Scan for the cell matching the given text and deliver its (x, y) coordinate at center. 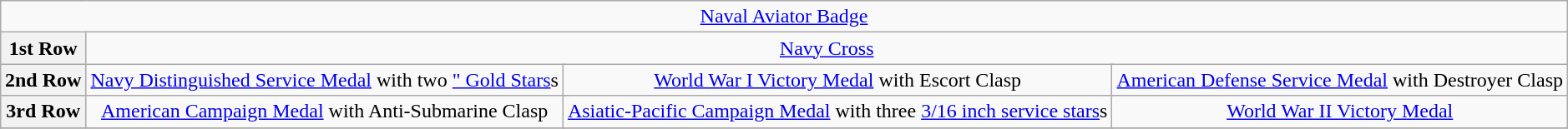
3rd Row (43, 112)
Navy Distinguished Service Medal with two " Gold Starss (325, 80)
2nd Row (43, 80)
Navy Cross (827, 48)
American Defense Service Medal with Destroyer Clasp (1340, 80)
World War I Victory Medal with Escort Clasp (837, 80)
American Campaign Medal with Anti-Submarine Clasp (325, 112)
World War II Victory Medal (1340, 112)
1st Row (43, 48)
Asiatic-Pacific Campaign Medal with three 3/16 inch service starss (837, 112)
Naval Aviator Badge (783, 17)
